Capture the cell that displays the provided text and extract its [X, Y] central coordinate. 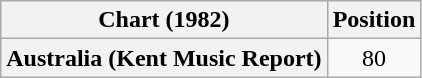
Position [374, 20]
Chart (1982) [164, 20]
Australia (Kent Music Report) [164, 58]
80 [374, 58]
